Search for the cell housing the specified text and yield its [x, y] center coordinate. 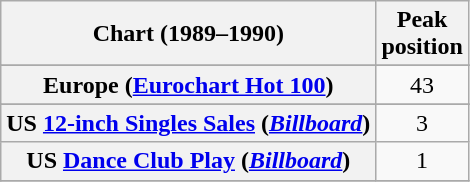
US Dance Club Play (Billboard) [188, 161]
Chart (1989–1990) [188, 34]
3 [422, 123]
43 [422, 85]
1 [422, 161]
US 12-inch Singles Sales (Billboard) [188, 123]
Peakposition [422, 34]
Europe (Eurochart Hot 100) [188, 85]
